Capture the cell that displays the provided text and extract its (x, y) central coordinate. 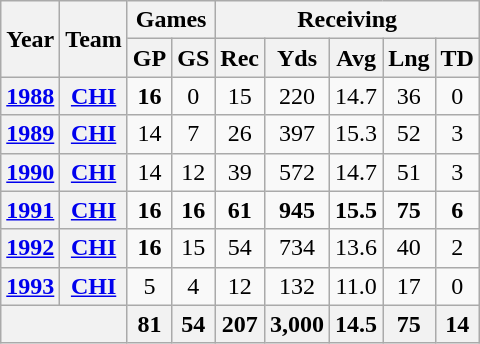
220 (298, 96)
397 (298, 134)
132 (298, 286)
1988 (30, 96)
26 (240, 134)
1989 (30, 134)
1991 (30, 210)
52 (409, 134)
17 (409, 286)
572 (298, 172)
TD (457, 58)
Games (170, 20)
1993 (30, 286)
GS (194, 58)
1990 (30, 172)
Team (94, 39)
1992 (30, 248)
11.0 (356, 286)
Lng (409, 58)
GP (149, 58)
7 (194, 134)
734 (298, 248)
36 (409, 96)
51 (409, 172)
14.5 (356, 324)
3,000 (298, 324)
15.5 (356, 210)
945 (298, 210)
39 (240, 172)
Avg (356, 58)
2 (457, 248)
5 (149, 286)
6 (457, 210)
81 (149, 324)
61 (240, 210)
Yds (298, 58)
Receiving (348, 20)
40 (409, 248)
Year (30, 39)
207 (240, 324)
15.3 (356, 134)
4 (194, 286)
Rec (240, 58)
13.6 (356, 248)
